Locate the cell with the specified text and output its [x, y] center coordinate. 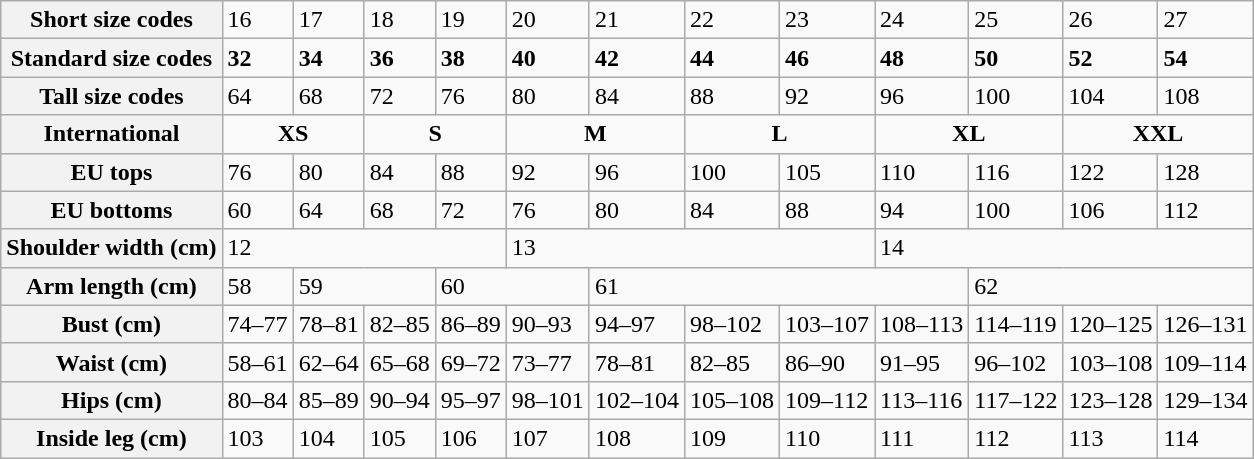
91–95 [922, 362]
Waist (cm) [112, 362]
36 [400, 58]
52 [1110, 58]
Bust (cm) [112, 324]
114–119 [1016, 324]
96–102 [1016, 362]
M [595, 134]
XXL [1158, 134]
14 [1064, 248]
44 [732, 58]
85–89 [328, 400]
111 [922, 438]
117–122 [1016, 400]
95–97 [470, 400]
EU bottoms [112, 210]
109–112 [828, 400]
113 [1110, 438]
74–77 [258, 324]
59 [364, 286]
40 [548, 58]
103 [258, 438]
109 [732, 438]
61 [778, 286]
21 [636, 20]
98–102 [732, 324]
98–101 [548, 400]
90–93 [548, 324]
Shoulder width (cm) [112, 248]
113–116 [922, 400]
17 [328, 20]
Tall size codes [112, 96]
103–107 [828, 324]
94–97 [636, 324]
27 [1206, 20]
Standard size codes [112, 58]
19 [470, 20]
65–68 [400, 362]
73–77 [548, 362]
128 [1206, 172]
38 [470, 58]
24 [922, 20]
116 [1016, 172]
54 [1206, 58]
107 [548, 438]
86–89 [470, 324]
XL [969, 134]
94 [922, 210]
109–114 [1206, 362]
103–108 [1110, 362]
42 [636, 58]
22 [732, 20]
34 [328, 58]
58–61 [258, 362]
23 [828, 20]
50 [1016, 58]
102–104 [636, 400]
25 [1016, 20]
62–64 [328, 362]
108–113 [922, 324]
120–125 [1110, 324]
Hips (cm) [112, 400]
L [779, 134]
18 [400, 20]
90–94 [400, 400]
69–72 [470, 362]
20 [548, 20]
S [435, 134]
46 [828, 58]
Arm length (cm) [112, 286]
12 [364, 248]
86–90 [828, 362]
58 [258, 286]
XS [293, 134]
13 [690, 248]
126–131 [1206, 324]
48 [922, 58]
32 [258, 58]
16 [258, 20]
International [112, 134]
122 [1110, 172]
Short size codes [112, 20]
105–108 [732, 400]
123–128 [1110, 400]
Inside leg (cm) [112, 438]
114 [1206, 438]
80–84 [258, 400]
62 [1111, 286]
EU tops [112, 172]
26 [1110, 20]
129–134 [1206, 400]
